Pinpoint the cell where the given text exists, returning its (x, y) midpoint coordinate. 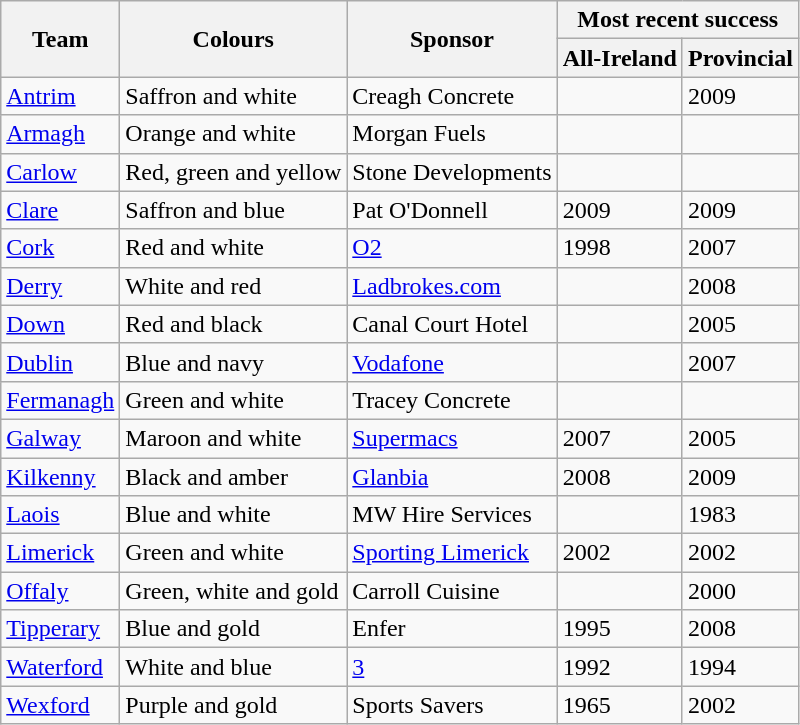
1992 (620, 667)
Galway (60, 438)
Supermacs (452, 438)
Ladbrokes.com (452, 286)
Down (60, 324)
Saffron and blue (234, 210)
Team (60, 39)
Fermanagh (60, 400)
All-Ireland (620, 58)
Tipperary (60, 629)
Dublin (60, 362)
MW Hire Services (452, 515)
Red and white (234, 248)
Canal Court Hotel (452, 324)
Pat O'Donnell (452, 210)
Morgan Fuels (452, 134)
Wexford (60, 705)
Armagh (60, 134)
Purple and gold (234, 705)
Creagh Concrete (452, 96)
Green, white and gold (234, 591)
Cork (60, 248)
Enfer (452, 629)
Red and black (234, 324)
Saffron and white (234, 96)
Sports Savers (452, 705)
White and blue (234, 667)
Sporting Limerick (452, 553)
Maroon and white (234, 438)
Blue and navy (234, 362)
Most recent success (678, 20)
Waterford (60, 667)
Carroll Cuisine (452, 591)
Clare (60, 210)
3 (452, 667)
Orange and white (234, 134)
White and red (234, 286)
1983 (740, 515)
O2 (452, 248)
Sponsor (452, 39)
Provincial (740, 58)
Blue and gold (234, 629)
1995 (620, 629)
Limerick (60, 553)
Laois (60, 515)
Derry (60, 286)
Vodafone (452, 362)
1998 (620, 248)
Stone Developments (452, 172)
Tracey Concrete (452, 400)
2000 (740, 591)
Antrim (60, 96)
Black and amber (234, 477)
Red, green and yellow (234, 172)
1994 (740, 667)
Kilkenny (60, 477)
Carlow (60, 172)
Blue and white (234, 515)
1965 (620, 705)
Offaly (60, 591)
Colours (234, 39)
Glanbia (452, 477)
